Capture the cell that displays the provided text and extract its [x, y] central coordinate. 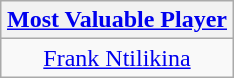
Frank Ntilikina [116, 58]
Most Valuable Player [116, 20]
